Determine the [x, y] coordinate at the center of the cell enclosing the given text.  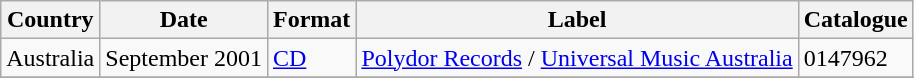
CD [311, 58]
Label [577, 20]
Date [184, 20]
0147962 [856, 58]
Catalogue [856, 20]
September 2001 [184, 58]
Australia [50, 58]
Country [50, 20]
Format [311, 20]
Polydor Records / Universal Music Australia [577, 58]
